Determine the (x, y) coordinate at the center of the cell enclosing the given text.  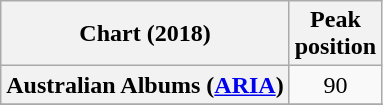
Peak position (335, 34)
Australian Albums (ARIA) (145, 85)
90 (335, 85)
Chart (2018) (145, 34)
